Search for the cell housing the specified text and yield its [X, Y] center coordinate. 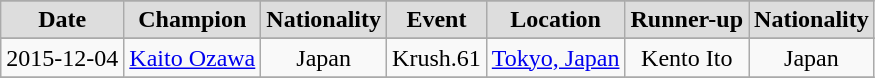
2015-12-04 [62, 58]
Runner-up [687, 20]
Tokyo, Japan [556, 58]
Kento Ito [687, 58]
Krush.61 [437, 58]
Date [62, 20]
Kaito Ozawa [192, 58]
Event [437, 20]
Location [556, 20]
Champion [192, 20]
